Scan for the cell matching the given text and deliver its (X, Y) coordinate at center. 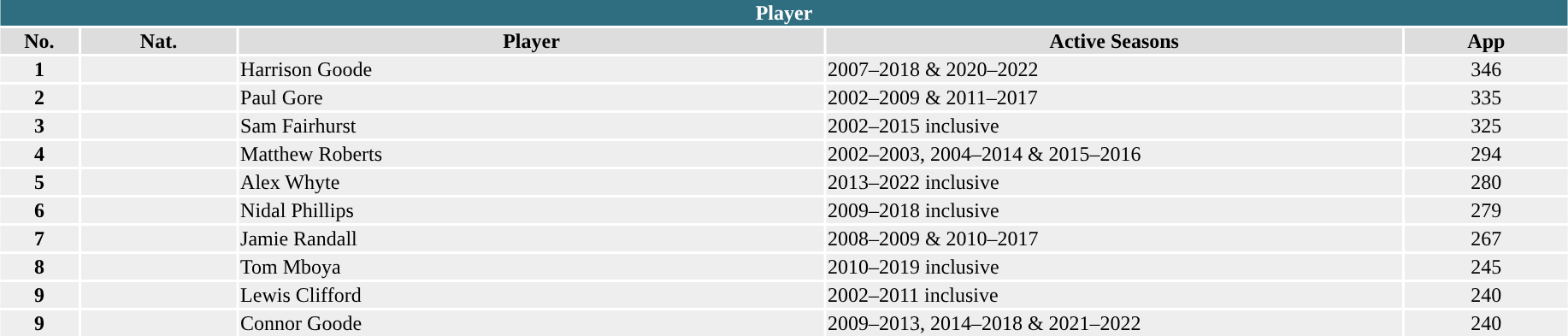
Paul Gore (532, 97)
Sam Fairhurst (532, 126)
App (1486, 41)
8 (39, 267)
2007–2018 & 2020–2022 (1114, 69)
2009–2018 inclusive (1114, 210)
Harrison Goode (532, 69)
3 (39, 126)
Connor Goode (532, 323)
2002–2009 & 2011–2017 (1114, 97)
294 (1486, 154)
7 (39, 239)
Jamie Randall (532, 239)
335 (1486, 97)
279 (1486, 210)
Active Seasons (1114, 41)
No. (39, 41)
2002–2003, 2004–2014 & 2015–2016 (1114, 154)
Alex Whyte (532, 182)
2008–2009 & 2010–2017 (1114, 239)
Tom Mboya (532, 267)
4 (39, 154)
2009–2013, 2014–2018 & 2021–2022 (1114, 323)
2013–2022 inclusive (1114, 182)
2 (39, 97)
Nat. (158, 41)
Nidal Phillips (532, 210)
267 (1486, 239)
2010–2019 inclusive (1114, 267)
Matthew Roberts (532, 154)
2002–2015 inclusive (1114, 126)
325 (1486, 126)
Lewis Clifford (532, 295)
5 (39, 182)
6 (39, 210)
2002–2011 inclusive (1114, 295)
1 (39, 69)
245 (1486, 267)
280 (1486, 182)
346 (1486, 69)
